Identify which cell holds the provided text, then report its (X, Y) central coordinate. 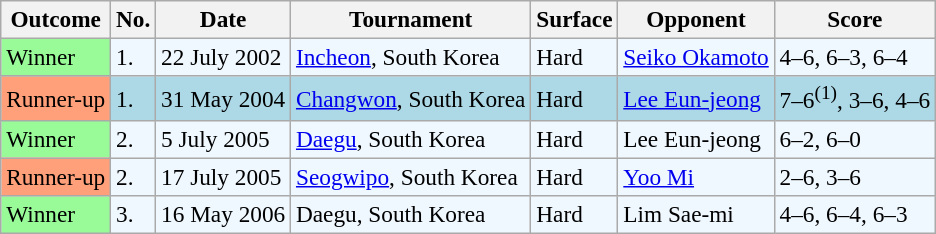
Seogwipo, South Korea (411, 177)
Seiko Okamoto (696, 57)
Date (224, 19)
Tournament (411, 19)
4–6, 6–3, 6–4 (854, 57)
Yoo Mi (696, 177)
Opponent (696, 19)
No. (134, 19)
22 July 2002 (224, 57)
3. (134, 214)
31 May 2004 (224, 98)
Incheon, South Korea (411, 57)
2–6, 3–6 (854, 177)
Surface (574, 19)
Outcome (56, 19)
16 May 2006 (224, 214)
7–6(1), 3–6, 4–6 (854, 98)
5 July 2005 (224, 139)
17 July 2005 (224, 177)
Changwon, South Korea (411, 98)
Score (854, 19)
6–2, 6–0 (854, 139)
Lim Sae-mi (696, 214)
4–6, 6–4, 6–3 (854, 214)
